Determine the (X, Y) coordinate at the center of the cell enclosing the given text.  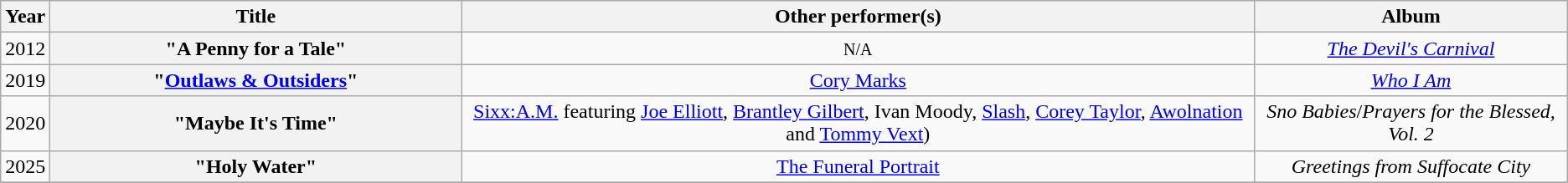
Title (256, 17)
Who I Am (1411, 80)
2020 (25, 124)
2025 (25, 166)
2019 (25, 80)
Greetings from Suffocate City (1411, 166)
Album (1411, 17)
"Maybe It's Time" (256, 124)
Cory Marks (858, 80)
Sixx:A.M. featuring Joe Elliott, Brantley Gilbert, Ivan Moody, Slash, Corey Taylor, Awolnation and Tommy Vext) (858, 124)
Sno Babies/Prayers for the Blessed, Vol. 2 (1411, 124)
"A Penny for a Tale" (256, 48)
"Holy Water" (256, 166)
Other performer(s) (858, 17)
Year (25, 17)
The Funeral Portrait (858, 166)
The Devil's Carnival (1411, 48)
N/A (858, 48)
"Outlaws & Outsiders" (256, 80)
2012 (25, 48)
